Return the (X, Y) coordinate for the center point of the cell that contains the specified text.  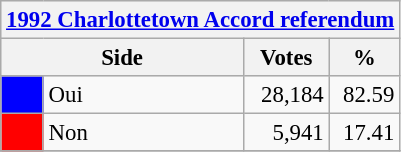
82.59 (364, 95)
Non (143, 133)
Side (122, 58)
28,184 (286, 95)
17.41 (364, 133)
Oui (143, 95)
1992 Charlottetown Accord referendum (200, 20)
Votes (286, 58)
% (364, 58)
5,941 (286, 133)
